Output the (x, y) coordinate of the center of the cell containing the given text.  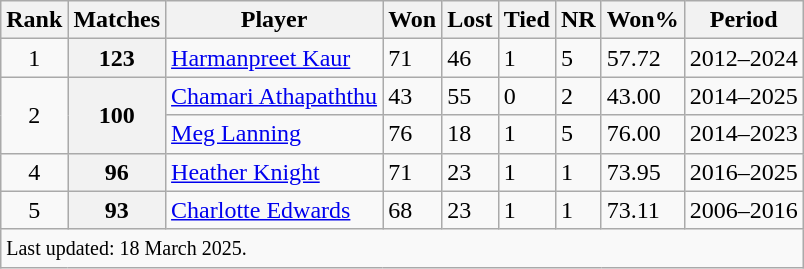
Rank (34, 20)
100 (117, 115)
76 (412, 134)
0 (526, 96)
Charlotte Edwards (274, 210)
Period (744, 20)
76.00 (642, 134)
Last updated: 18 March 2025. (402, 248)
4 (34, 172)
2014–2023 (744, 134)
2014–2025 (744, 96)
Player (274, 20)
2006–2016 (744, 210)
18 (470, 134)
Matches (117, 20)
43 (412, 96)
93 (117, 210)
Chamari Athapaththu (274, 96)
46 (470, 58)
96 (117, 172)
Won (412, 20)
Meg Lanning (274, 134)
68 (412, 210)
NR (578, 20)
73.95 (642, 172)
2016–2025 (744, 172)
123 (117, 58)
2012–2024 (744, 58)
Lost (470, 20)
43.00 (642, 96)
73.11 (642, 210)
Won% (642, 20)
Tied (526, 20)
55 (470, 96)
Heather Knight (274, 172)
Harmanpreet Kaur (274, 58)
57.72 (642, 58)
